Search for the cell housing the specified text and yield its [x, y] center coordinate. 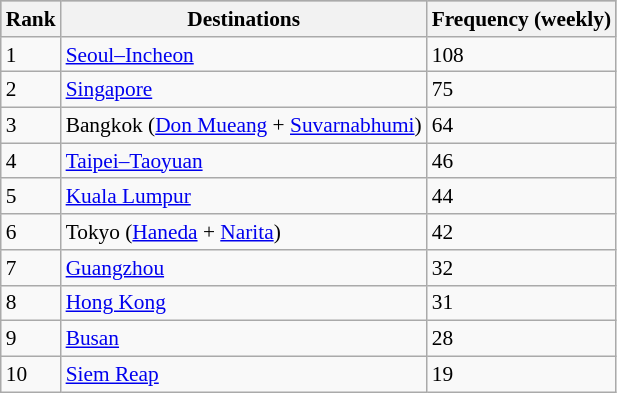
Bangkok (Don Mueang + Suvarnabhumi) [244, 126]
8 [31, 303]
1 [31, 55]
Rank [31, 19]
108 [522, 55]
4 [31, 161]
28 [522, 339]
42 [522, 232]
64 [522, 126]
Singapore [244, 90]
Hong Kong [244, 303]
9 [31, 339]
Busan [244, 339]
Taipei–Taoyuan [244, 161]
Kuala Lumpur [244, 197]
6 [31, 232]
46 [522, 161]
31 [522, 303]
Destinations [244, 19]
Siem Reap [244, 374]
10 [31, 374]
2 [31, 90]
7 [31, 268]
Guangzhou [244, 268]
5 [31, 197]
32 [522, 268]
Tokyo (Haneda + Narita) [244, 232]
19 [522, 374]
75 [522, 90]
Seoul–Incheon [244, 55]
Frequency (weekly) [522, 19]
3 [31, 126]
44 [522, 197]
